Output the [x, y] coordinate of the center of the cell containing the given text.  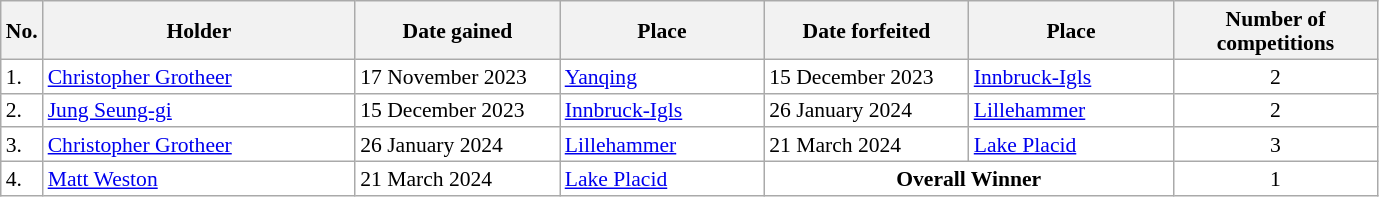
Date forfeited [866, 30]
Jung Seung-gi [200, 110]
Number of competitions [1276, 30]
Date gained [458, 30]
Yanqing [662, 76]
3. [22, 145]
1. [22, 76]
No. [22, 30]
Matt Weston [200, 179]
4. [22, 179]
Overall Winner [968, 179]
2. [22, 110]
17 November 2023 [458, 76]
Holder [200, 30]
3 [1276, 145]
1 [1276, 179]
